Provide the (x, y) coordinate of the cell's center where the given text is located.  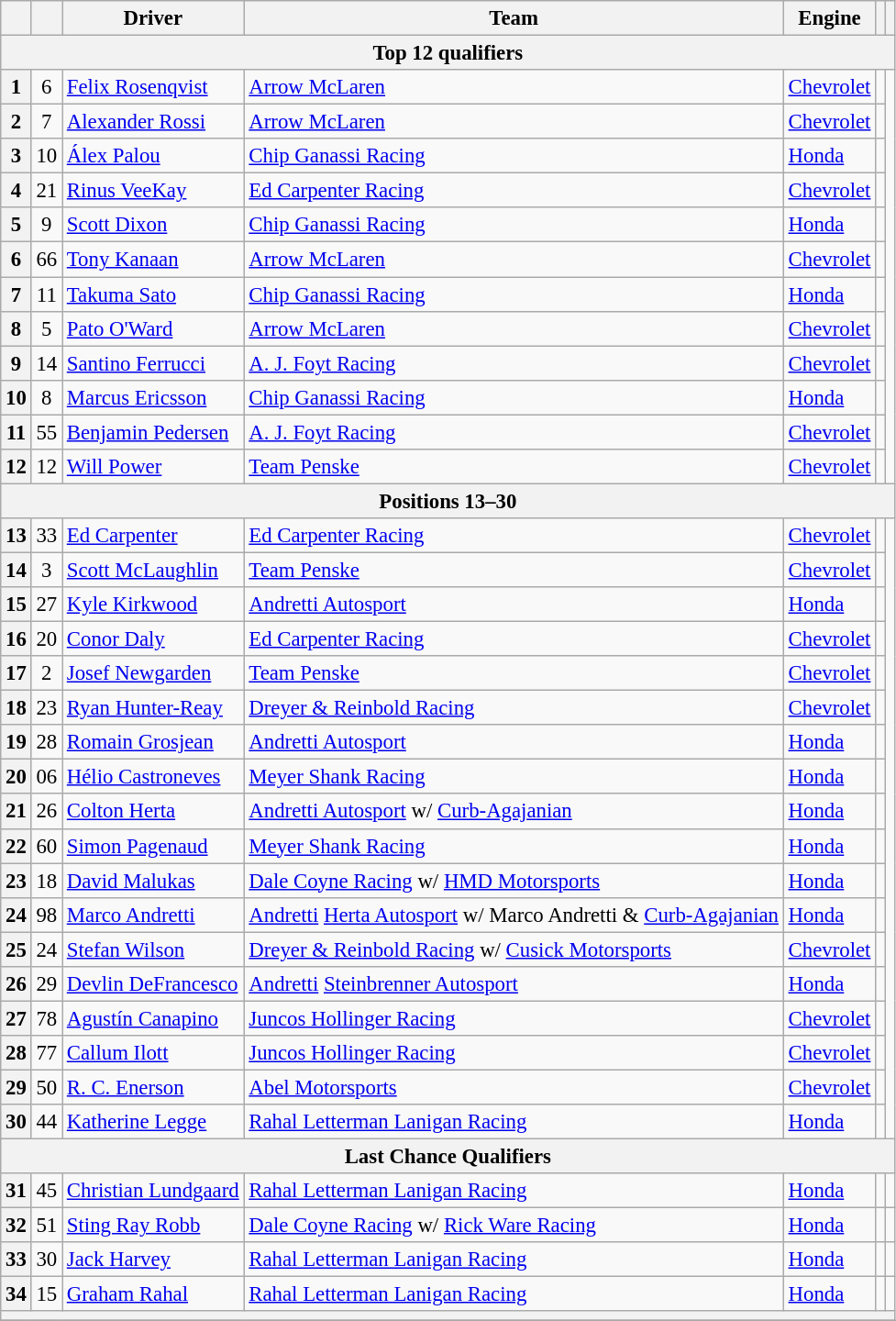
Andretti Autosport w/ Curb-Agajanian (514, 812)
44 (46, 1122)
Sting Ray Robb (154, 1226)
13 (17, 536)
Agustín Canapino (154, 1018)
Álex Palou (154, 156)
Conor Daly (154, 639)
50 (46, 1087)
Positions 13–30 (448, 501)
Dreyer & Reinbold Racing w/ Cusick Motorsports (514, 949)
Stefan Wilson (154, 949)
Dale Coyne Racing w/ HMD Motorsports (514, 881)
Pato O'Ward (154, 328)
51 (46, 1226)
Marcus Ericsson (154, 397)
Hélio Castroneves (154, 777)
Andretti Steinbrenner Autosport (514, 984)
25 (17, 949)
Romain Grosjean (154, 742)
Santino Ferrucci (154, 363)
Benjamin Pedersen (154, 432)
Will Power (154, 467)
1 (17, 87)
Dreyer & Reinbold Racing (514, 708)
Katherine Legge (154, 1122)
45 (46, 1191)
98 (46, 915)
19 (17, 742)
Callum Ilott (154, 1053)
Simon Pagenaud (154, 846)
32 (17, 1226)
David Malukas (154, 881)
16 (17, 639)
R. C. Enerson (154, 1087)
77 (46, 1053)
60 (46, 846)
Kyle Kirkwood (154, 605)
Tony Kanaan (154, 260)
Rinus VeeKay (154, 191)
Alexander Rossi (154, 122)
4 (17, 191)
22 (17, 846)
Dale Coyne Racing w/ Rick Ware Racing (514, 1226)
Andretti Herta Autosport w/ Marco Andretti & Curb-Agajanian (514, 915)
Ed Carpenter (154, 536)
Christian Lundgaard (154, 1191)
Engine (829, 18)
55 (46, 432)
Jack Harvey (154, 1260)
34 (17, 1294)
Scott Dixon (154, 225)
Abel Motorsports (514, 1087)
Scott McLaughlin (154, 570)
66 (46, 260)
Graham Rahal (154, 1294)
Colton Herta (154, 812)
Driver (154, 18)
Josef Newgarden (154, 673)
Marco Andretti (154, 915)
06 (46, 777)
17 (17, 673)
Team (514, 18)
Top 12 qualifiers (448, 53)
78 (46, 1018)
31 (17, 1191)
Devlin DeFrancesco (154, 984)
Last Chance Qualifiers (448, 1157)
Takuma Sato (154, 294)
Ryan Hunter-Reay (154, 708)
Felix Rosenqvist (154, 87)
